Determine the (X, Y) coordinate at the center of the cell enclosing the given text.  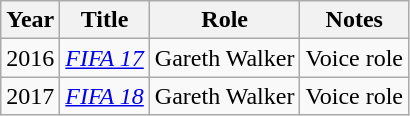
Year (30, 20)
Role (224, 20)
Title (105, 20)
Notes (354, 20)
FIFA 18 (105, 96)
2017 (30, 96)
2016 (30, 58)
FIFA 17 (105, 58)
